From the cell containing the given text, extract its center point as (x, y) coordinate. 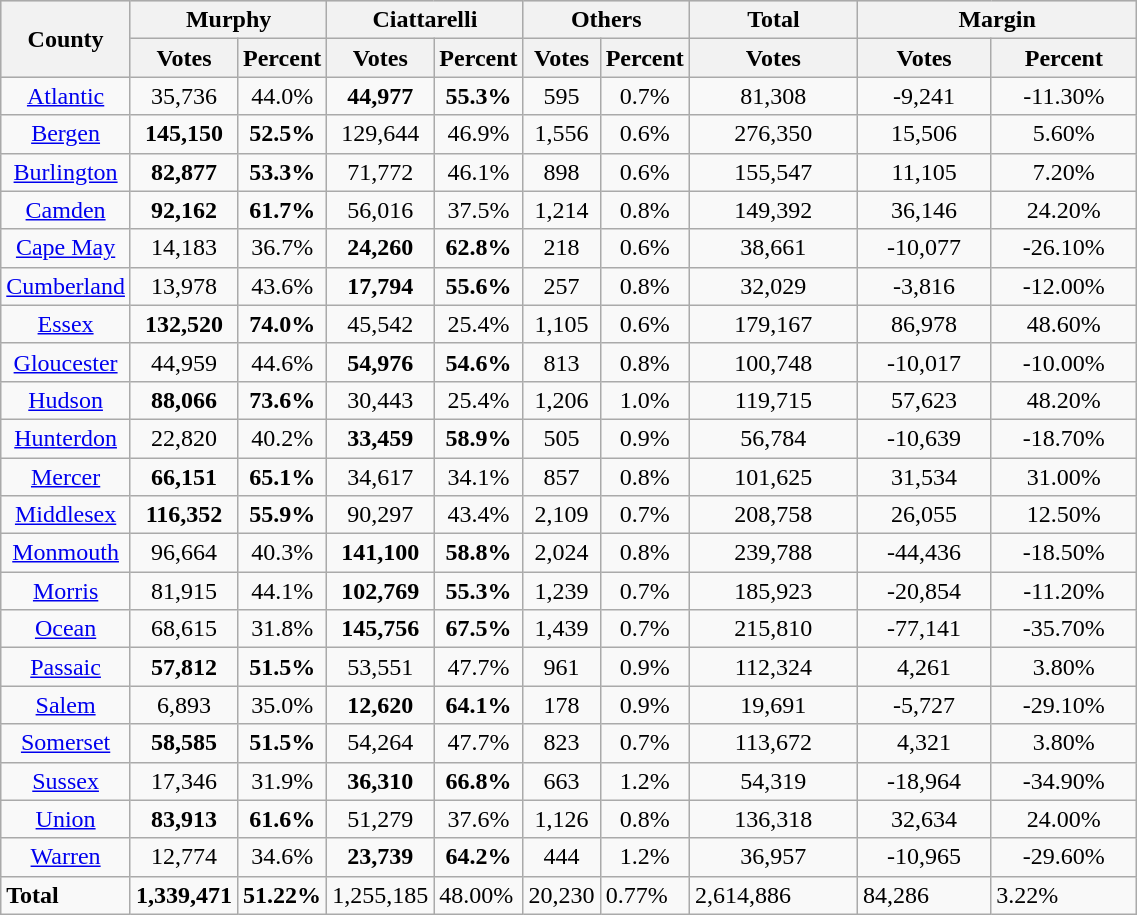
Hudson (66, 400)
83,913 (184, 819)
Union (66, 819)
17,794 (380, 286)
36,957 (773, 857)
35.0% (282, 705)
Atlantic (66, 96)
12,620 (380, 705)
36.7% (282, 248)
-20,854 (924, 591)
-35.70% (1064, 629)
22,820 (184, 438)
100,748 (773, 362)
276,350 (773, 134)
44.1% (282, 591)
257 (562, 286)
149,392 (773, 210)
-18,964 (924, 781)
1,439 (562, 629)
51.22% (282, 895)
663 (562, 781)
57,623 (924, 400)
141,100 (380, 553)
1,239 (562, 591)
66.8% (478, 781)
57,812 (184, 667)
-3,816 (924, 286)
31.9% (282, 781)
Bergen (66, 134)
6,893 (184, 705)
36,146 (924, 210)
Somerset (66, 743)
86,978 (924, 324)
-18.50% (1064, 553)
444 (562, 857)
Margin (996, 20)
46.9% (478, 134)
-29.10% (1064, 705)
44.0% (282, 96)
24.20% (1064, 210)
58,585 (184, 743)
7.20% (1064, 172)
46.1% (478, 172)
-34.90% (1064, 781)
1,255,185 (380, 895)
823 (562, 743)
48.20% (1064, 400)
13,978 (184, 286)
178 (562, 705)
2,109 (562, 515)
155,547 (773, 172)
-10.00% (1064, 362)
961 (562, 667)
132,520 (184, 324)
813 (562, 362)
Mercer (66, 477)
56,016 (380, 210)
33,459 (380, 438)
31.8% (282, 629)
4,321 (924, 743)
Middlesex (66, 515)
112,324 (773, 667)
48.00% (478, 895)
84,286 (924, 895)
26,055 (924, 515)
30,443 (380, 400)
64.2% (478, 857)
81,308 (773, 96)
53,551 (380, 667)
-10,639 (924, 438)
-26.10% (1064, 248)
11,105 (924, 172)
3.22% (1064, 895)
40.2% (282, 438)
34.1% (478, 477)
595 (562, 96)
82,877 (184, 172)
Hunterdon (66, 438)
1,126 (562, 819)
32,634 (924, 819)
92,162 (184, 210)
24,260 (380, 248)
67.5% (478, 629)
145,756 (380, 629)
15,506 (924, 134)
1,339,471 (184, 895)
34,617 (380, 477)
24.00% (1064, 819)
56,784 (773, 438)
54,264 (380, 743)
81,915 (184, 591)
34.6% (282, 857)
Sussex (66, 781)
23,739 (380, 857)
-12.00% (1064, 286)
71,772 (380, 172)
113,672 (773, 743)
2,024 (562, 553)
44,959 (184, 362)
14,183 (184, 248)
2,614,886 (773, 895)
Ciattarelli (425, 20)
54,976 (380, 362)
44.6% (282, 362)
179,167 (773, 324)
48.60% (1064, 324)
61.6% (282, 819)
215,810 (773, 629)
36,310 (380, 781)
37.6% (478, 819)
Passaic (66, 667)
62.8% (478, 248)
20,230 (562, 895)
55.6% (478, 286)
31,534 (924, 477)
-77,141 (924, 629)
-29.60% (1064, 857)
90,297 (380, 515)
17,346 (184, 781)
185,923 (773, 591)
116,352 (184, 515)
55.9% (282, 515)
129,644 (380, 134)
61.7% (282, 210)
53.3% (282, 172)
64.1% (478, 705)
136,318 (773, 819)
898 (562, 172)
43.4% (478, 515)
31.00% (1064, 477)
54,319 (773, 781)
Cape May (66, 248)
239,788 (773, 553)
65.1% (282, 477)
0.77% (644, 895)
218 (562, 248)
35,736 (184, 96)
Burlington (66, 172)
-10,077 (924, 248)
Ocean (66, 629)
-18.70% (1064, 438)
208,758 (773, 515)
37.5% (478, 210)
66,151 (184, 477)
-10,965 (924, 857)
Essex (66, 324)
Warren (66, 857)
19,691 (773, 705)
145,150 (184, 134)
505 (562, 438)
Camden (66, 210)
38,661 (773, 248)
-10,017 (924, 362)
1,556 (562, 134)
Murphy (228, 20)
43.6% (282, 286)
1.0% (644, 400)
12.50% (1064, 515)
Cumberland (66, 286)
58.9% (478, 438)
County (66, 39)
32,029 (773, 286)
1,206 (562, 400)
45,542 (380, 324)
-9,241 (924, 96)
1,214 (562, 210)
74.0% (282, 324)
Monmouth (66, 553)
119,715 (773, 400)
73.6% (282, 400)
-11.30% (1064, 96)
Morris (66, 591)
52.5% (282, 134)
12,774 (184, 857)
58.8% (478, 553)
857 (562, 477)
40.3% (282, 553)
4,261 (924, 667)
102,769 (380, 591)
5.60% (1064, 134)
68,615 (184, 629)
1,105 (562, 324)
51,279 (380, 819)
88,066 (184, 400)
-44,436 (924, 553)
101,625 (773, 477)
44,977 (380, 96)
Salem (66, 705)
-11.20% (1064, 591)
Gloucester (66, 362)
54.6% (478, 362)
96,664 (184, 553)
-5,727 (924, 705)
Others (606, 20)
